Extract the (x, y) coordinate from the center of the cell holding the provided text.  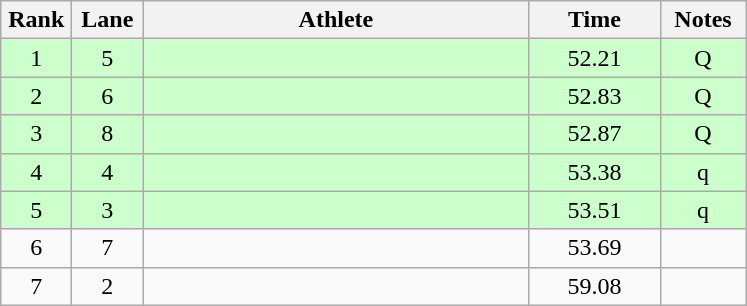
52.87 (594, 134)
8 (108, 134)
59.08 (594, 286)
53.69 (594, 248)
Lane (108, 20)
52.21 (594, 58)
53.51 (594, 210)
Athlete (336, 20)
Notes (703, 20)
1 (36, 58)
Time (594, 20)
Rank (36, 20)
53.38 (594, 172)
52.83 (594, 96)
